Detect which cell encompasses the target text, then output its [X, Y] center coordinate. 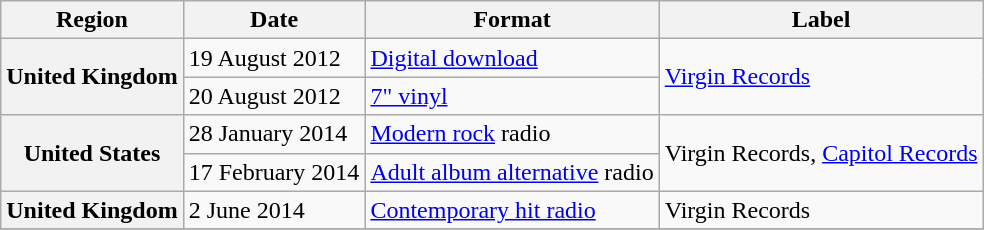
Contemporary hit radio [512, 210]
28 January 2014 [274, 134]
United States [92, 153]
Digital download [512, 58]
Region [92, 20]
Adult album alternative radio [512, 172]
2 June 2014 [274, 210]
7" vinyl [512, 96]
17 February 2014 [274, 172]
Format [512, 20]
20 August 2012 [274, 96]
Label [821, 20]
Virgin Records, Capitol Records [821, 153]
19 August 2012 [274, 58]
Date [274, 20]
Modern rock radio [512, 134]
